Identify which cell holds the provided text, then report its [X, Y] central coordinate. 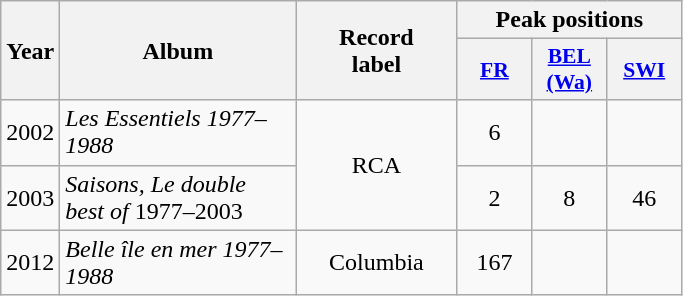
Year [30, 50]
6 [494, 132]
167 [494, 262]
2003 [30, 198]
FR [494, 70]
2 [494, 198]
Les Essentiels 1977–1988 [178, 132]
BEL (Wa) [570, 70]
Peak positions [570, 20]
2002 [30, 132]
Belle île en mer 1977–1988 [178, 262]
Album [178, 50]
RCA [376, 165]
46 [644, 198]
SWI [644, 70]
Columbia [376, 262]
Saisons, Le double best of 1977–2003 [178, 198]
2012 [30, 262]
8 [570, 198]
Recordlabel [376, 50]
